Return [X, Y] of the center of cell containing provided text 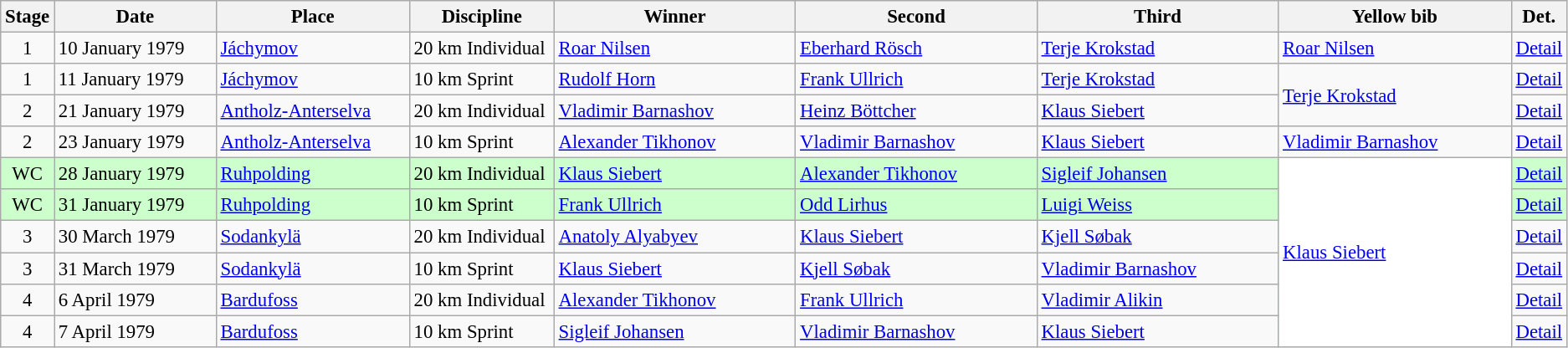
30 March 1979 [135, 237]
Heinz Böttcher [916, 111]
Discipline [482, 17]
Second [916, 17]
Stage [28, 17]
23 January 1979 [135, 142]
28 January 1979 [135, 174]
7 April 1979 [135, 331]
Eberhard Rösch [916, 49]
6 April 1979 [135, 299]
Date [135, 17]
Third [1157, 17]
11 January 1979 [135, 79]
10 January 1979 [135, 49]
Det. [1539, 17]
Rudolf Horn [674, 79]
Luigi Weiss [1157, 205]
Place [313, 17]
31 March 1979 [135, 269]
Anatoly Alyabyev [674, 237]
Yellow bib [1395, 17]
Vladimir Alikin [1157, 299]
21 January 1979 [135, 111]
Winner [674, 17]
31 January 1979 [135, 205]
Odd Lirhus [916, 205]
